Search for the cell housing the specified text and yield its [X, Y] center coordinate. 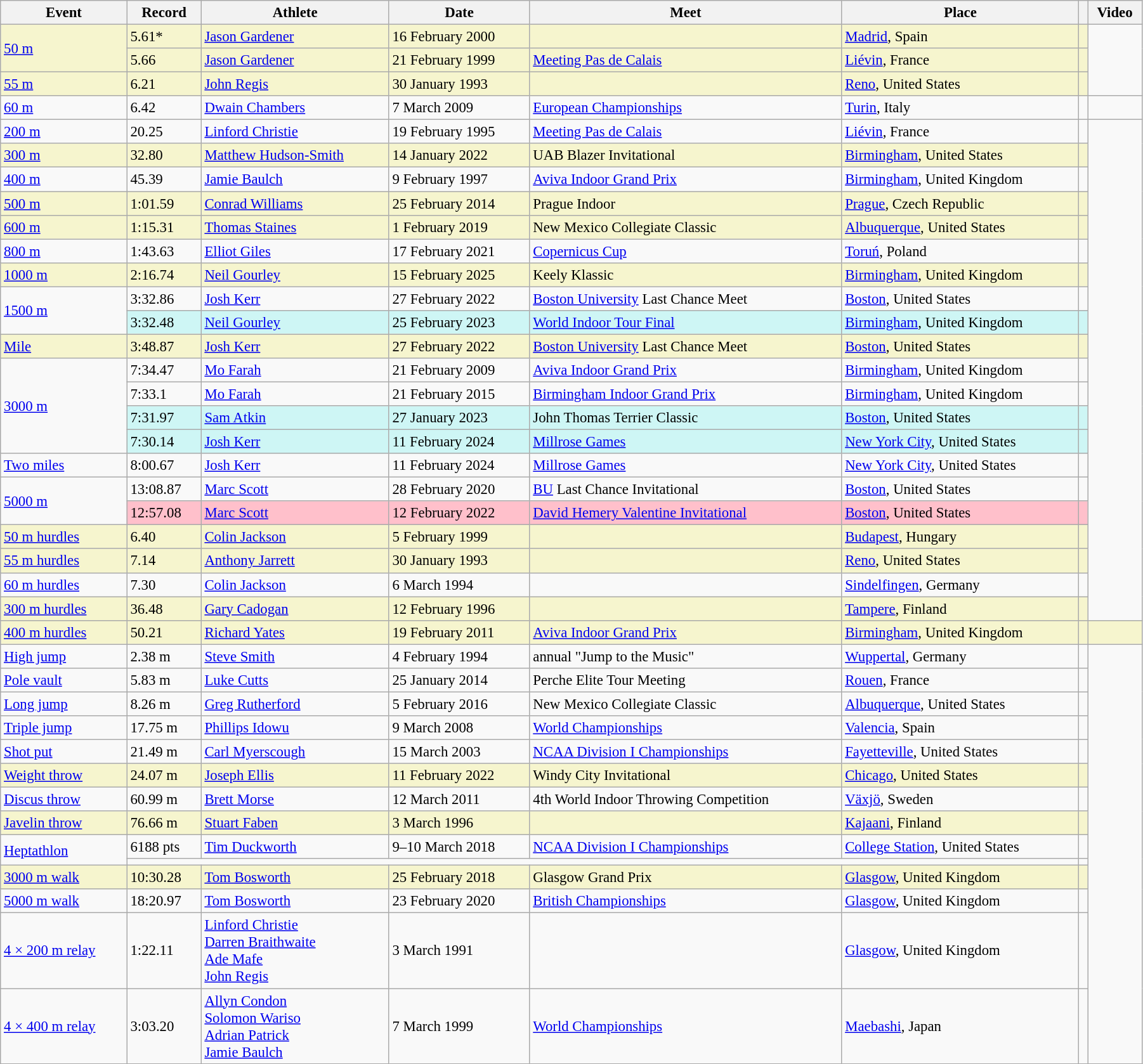
6 March 1994 [459, 585]
Keely Klassic [686, 275]
Two miles [63, 465]
32.80 [164, 155]
23 February 2020 [459, 901]
Kajaani, Finland [960, 823]
Dwain Chambers [295, 108]
6188 pts [164, 847]
21 February 1999 [459, 60]
Joseph Ellis [295, 775]
annual "Jump to the Music" [686, 656]
1 February 2019 [459, 227]
1500 m [63, 311]
6.21 [164, 84]
Heptathlon [63, 850]
Chicago, United States [960, 775]
60 m [63, 108]
Prague, Czech Republic [960, 204]
Linford ChristieDarren BraithwaiteAde MafeJohn Regis [295, 951]
55 m hurdles [63, 561]
World Indoor Tour Final [686, 323]
High jump [63, 656]
7:33.1 [164, 394]
Discus throw [63, 800]
Turin, Italy [960, 108]
9 February 1997 [459, 179]
500 m [63, 204]
Thomas Staines [295, 227]
6.40 [164, 537]
UAB Blazer Invitational [686, 155]
11 February 2022 [459, 775]
Budapest, Hungary [960, 537]
Växjö, Sweden [960, 800]
6.42 [164, 108]
5.61* [164, 37]
Wuppertal, Germany [960, 656]
Event [63, 13]
Richard Yates [295, 632]
John Regis [295, 84]
Perche Elite Tour Meeting [686, 680]
15 March 2003 [459, 751]
12 February 1996 [459, 609]
2:16.74 [164, 275]
British Championships [686, 901]
3:32.86 [164, 299]
Meet [686, 13]
Madrid, Spain [960, 37]
Sindelfingen, Germany [960, 585]
College Station, United States [960, 847]
300 m [63, 155]
55 m [63, 84]
16 February 2000 [459, 37]
Gary Cadogan [295, 609]
45.39 [164, 179]
28 February 2020 [459, 490]
12:57.08 [164, 513]
25 February 2023 [459, 323]
21.49 m [164, 751]
European Championships [686, 108]
7:30.14 [164, 442]
Date [459, 13]
7:31.97 [164, 418]
Athlete [295, 13]
Windy City Invitational [686, 775]
Birmingham, United States [960, 155]
Brett Morse [295, 800]
9 March 2008 [459, 728]
Prague Indoor [686, 204]
8.26 m [164, 704]
Steve Smith [295, 656]
18:20.97 [164, 901]
21 February 2015 [459, 394]
10:30.28 [164, 878]
1:43.63 [164, 251]
4th World Indoor Throwing Competition [686, 800]
27 January 2023 [459, 418]
3000 m [63, 406]
7.14 [164, 561]
20.25 [164, 132]
300 m hurdles [63, 609]
Jamie Baulch [295, 179]
Glasgow Grand Prix [686, 878]
800 m [63, 251]
Tampere, Finland [960, 609]
4 × 200 m relay [63, 951]
7 March 1999 [459, 1026]
25 February 2014 [459, 204]
BU Last Chance Invitational [686, 490]
Valencia, Spain [960, 728]
Record [164, 13]
25 February 2018 [459, 878]
5000 m walk [63, 901]
5 February 2016 [459, 704]
David Hemery Valentine Invitational [686, 513]
19 February 2011 [459, 632]
Luke Cutts [295, 680]
Matthew Hudson-Smith [295, 155]
Tim Duckworth [295, 847]
14 January 2022 [459, 155]
3000 m walk [63, 878]
Toruń, Poland [960, 251]
1000 m [63, 275]
Mile [63, 346]
Rouen, France [960, 680]
Javelin throw [63, 823]
7:34.47 [164, 370]
50.21 [164, 632]
Place [960, 13]
Carl Myerscough [295, 751]
1:15.31 [164, 227]
Long jump [63, 704]
Pole vault [63, 680]
60.99 m [164, 800]
400 m [63, 179]
3 March 1996 [459, 823]
5.83 m [164, 680]
36.48 [164, 609]
Conrad Williams [295, 204]
600 m [63, 227]
7 March 2009 [459, 108]
Elliot Giles [295, 251]
19 February 1995 [459, 132]
4 × 400 m relay [63, 1026]
1:01.59 [164, 204]
25 January 2014 [459, 680]
3 March 1991 [459, 951]
400 m hurdles [63, 632]
Allyn CondonSolomon WarisoAdrian PatrickJamie Baulch [295, 1026]
Stuart Faben [295, 823]
Maebashi, Japan [960, 1026]
8:00.67 [164, 465]
John Thomas Terrier Classic [686, 418]
5.66 [164, 60]
50 m [63, 48]
Greg Rutherford [295, 704]
3:32.48 [164, 323]
50 m hurdles [63, 537]
12 February 2022 [459, 513]
Sam Atkin [295, 418]
Shot put [63, 751]
17.75 m [164, 728]
9–10 March 2018 [459, 847]
7.30 [164, 585]
15 February 2025 [459, 275]
5000 m [63, 501]
1:22.11 [164, 951]
Birmingham Indoor Grand Prix [686, 394]
Fayetteville, United States [960, 751]
60 m hurdles [63, 585]
17 February 2021 [459, 251]
Anthony Jarrett [295, 561]
Triple jump [63, 728]
Weight throw [63, 775]
12 March 2011 [459, 800]
5 February 1999 [459, 537]
3:48.87 [164, 346]
24.07 m [164, 775]
3:03.20 [164, 1026]
13:08.87 [164, 490]
200 m [63, 132]
Video [1115, 13]
Phillips Idowu [295, 728]
Copernicus Cup [686, 251]
76.66 m [164, 823]
Linford Christie [295, 132]
4 February 1994 [459, 656]
21 February 2009 [459, 370]
2.38 m [164, 656]
